Output the [X, Y] coordinate of the center of the cell containing the given text.  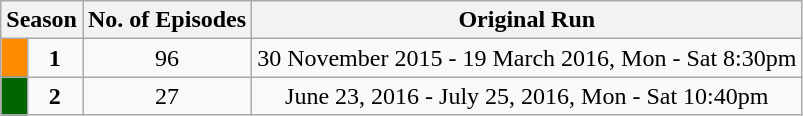
96 [166, 58]
Season [42, 20]
30 November 2015 - 19 March 2016, Mon - Sat 8:30pm [527, 58]
No. of Episodes [166, 20]
Original Run [527, 20]
June 23, 2016 - July 25, 2016, Mon - Sat 10:40pm [527, 96]
2 [54, 96]
27 [166, 96]
1 [54, 58]
